Identify which cell holds the provided text, then report its [x, y] central coordinate. 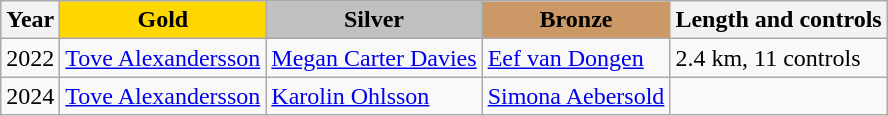
Megan Carter Davies [374, 58]
Eef van Dongen [576, 58]
Year [30, 20]
Gold [163, 20]
2024 [30, 96]
2022 [30, 58]
Silver [374, 20]
Karolin Ohlsson [374, 96]
Simona Aebersold [576, 96]
Bronze [576, 20]
2.4 km, 11 controls [778, 58]
Length and controls [778, 20]
